Determine the [x, y] coordinate at the center of the cell enclosing the given text.  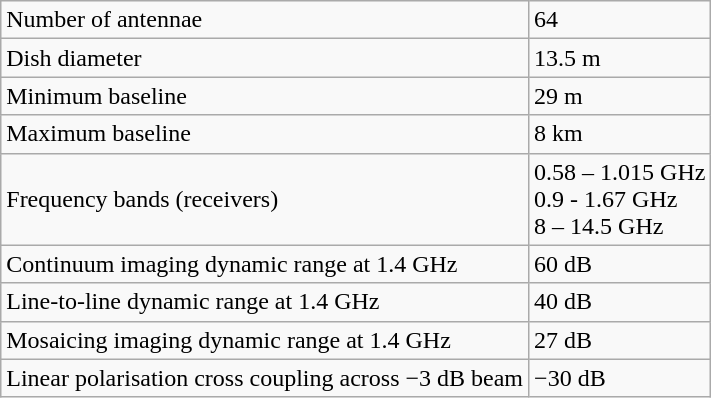
Line-to-line dynamic range at 1.4 GHz [265, 302]
60 dB [620, 264]
64 [620, 20]
0.58 – 1.015 GHz0.9 - 1.67 GHz8 – 14.5 GHz [620, 199]
29 m [620, 96]
8 km [620, 134]
Minimum baseline [265, 96]
27 dB [620, 340]
Dish diameter [265, 58]
Continuum imaging dynamic range at 1.4 GHz [265, 264]
Mosaicing imaging dynamic range at 1.4 GHz [265, 340]
Frequency bands (receivers) [265, 199]
Linear polarisation cross coupling across −3 dB beam [265, 378]
40 dB [620, 302]
−30 dB [620, 378]
Number of antennae [265, 20]
Maximum baseline [265, 134]
13.5 m [620, 58]
